Extract the [x, y] coordinate from the center of the cell holding the provided text.  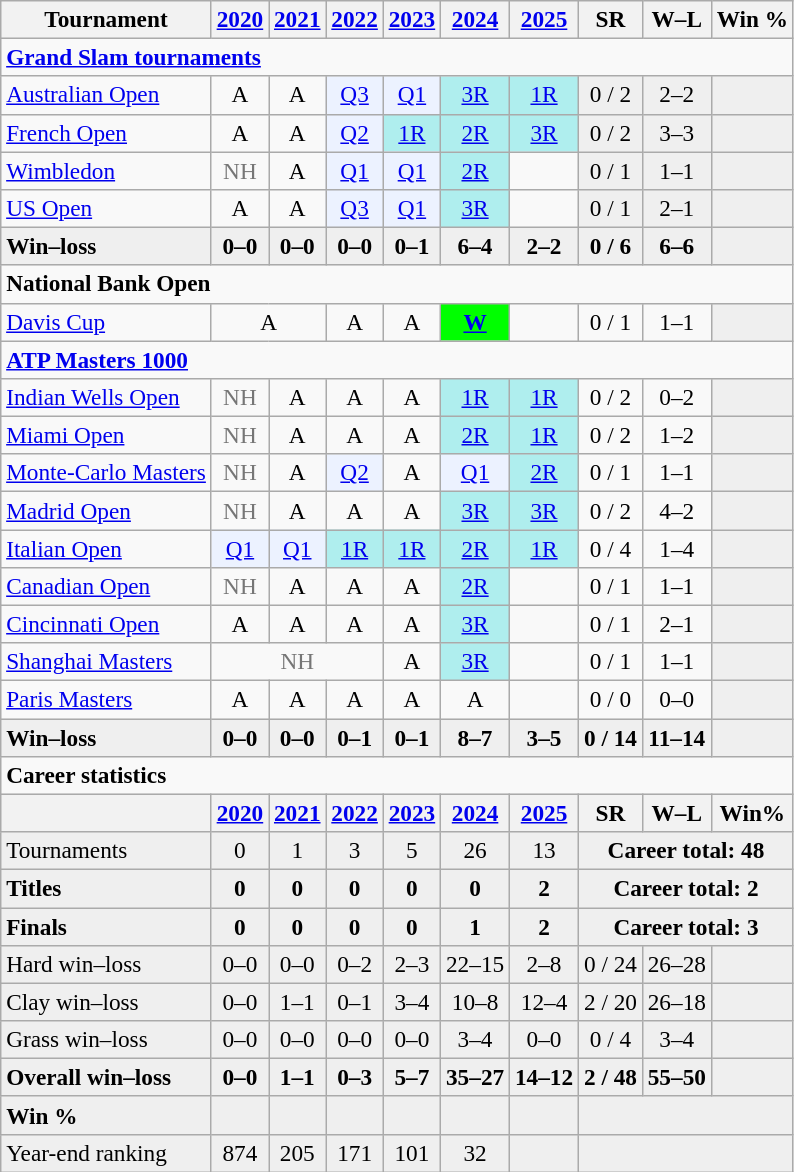
Career total: 48 [686, 850]
Madrid Open [106, 510]
Wimbledon [106, 170]
6–6 [676, 246]
Clay win–loss [106, 1002]
3–5 [544, 737]
6–4 [476, 246]
13 [544, 850]
5–7 [412, 1077]
14–12 [544, 1077]
2–8 [544, 964]
Finals [106, 926]
11–14 [676, 737]
Titles [106, 888]
32 [476, 1153]
ATP Masters 1000 [398, 359]
5 [412, 850]
0–3 [354, 1077]
Career statistics [398, 775]
10–8 [476, 1002]
2–3 [412, 964]
Indian Wells Open [106, 397]
Career total: 3 [686, 926]
Grand Slam tournaments [398, 57]
Miami Open [106, 435]
2 / 48 [611, 1077]
35–27 [476, 1077]
Overall win–loss [106, 1077]
22–15 [476, 964]
Paris Masters [106, 699]
26–18 [676, 1002]
0 / 0 [611, 699]
55–50 [676, 1077]
0 / 6 [611, 246]
US Open [106, 208]
26 [476, 850]
2 / 20 [611, 1002]
1–2 [676, 435]
Career total: 2 [686, 888]
Cincinnati Open [106, 624]
Italian Open [106, 548]
Davis Cup [106, 322]
French Open [106, 133]
Canadian Open [106, 586]
Grass win–loss [106, 1039]
26–28 [676, 964]
National Bank Open [398, 284]
205 [298, 1153]
W [476, 322]
Tournament [106, 19]
0 / 24 [611, 964]
Win% [752, 813]
874 [240, 1153]
3 [354, 850]
3–3 [676, 133]
Australian Open [106, 95]
Hard win–loss [106, 964]
4–2 [676, 510]
Year-end ranking [106, 1153]
Tournaments [106, 850]
171 [354, 1153]
Monte-Carlo Masters [106, 473]
Shanghai Masters [106, 662]
0 / 14 [611, 737]
1–4 [676, 548]
12–4 [544, 1002]
8–7 [476, 737]
101 [412, 1153]
